Output the [X, Y] coordinate of the center of the cell containing the given text.  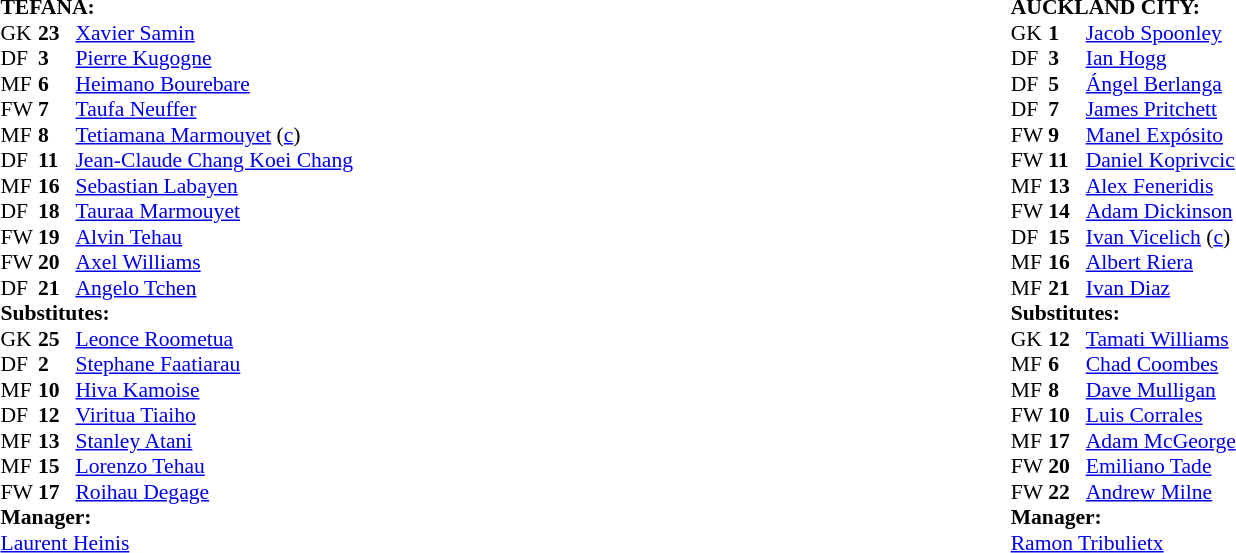
Albert Riera [1161, 263]
Sebastian Labayen [214, 186]
Axel Williams [214, 263]
Andrew Milne [1161, 492]
18 [57, 211]
Stanley Atani [214, 441]
Emiliano Tade [1161, 467]
Roihau Degage [214, 492]
Alex Feneridis [1161, 186]
Heimano Bourebare [214, 84]
Taufa Neuffer [214, 109]
Ivan Vicelich (c) [1161, 237]
19 [57, 237]
5 [1067, 84]
Dave Mulligan [1161, 390]
Leonce Roometua [214, 339]
Ian Hogg [1161, 59]
Stephane Faatiarau [214, 365]
25 [57, 339]
Tauraa Marmouyet [214, 211]
Ángel Berlanga [1161, 84]
Pierre Kugogne [214, 59]
Lorenzo Tehau [214, 467]
Luis Corrales [1161, 415]
Angelo Tchen [214, 288]
James Pritchett [1161, 109]
9 [1067, 135]
Tamati Williams [1161, 339]
1 [1067, 33]
Jacob Spoonley [1161, 33]
Xavier Samin [214, 33]
Alvin Tehau [214, 237]
Manel Expósito [1161, 135]
Chad Coombes [1161, 365]
Hiva Kamoise [214, 390]
Adam Dickinson [1161, 211]
Daniel Koprivcic [1161, 161]
Tetiamana Marmouyet (c) [214, 135]
Viritua Tiaiho [214, 415]
Jean-Claude Chang Koei Chang [214, 161]
14 [1067, 211]
2 [57, 365]
Ivan Diaz [1161, 288]
Adam McGeorge [1161, 441]
23 [57, 33]
22 [1067, 492]
